Pinpoint the cell where the given text exists, returning its [X, Y] midpoint coordinate. 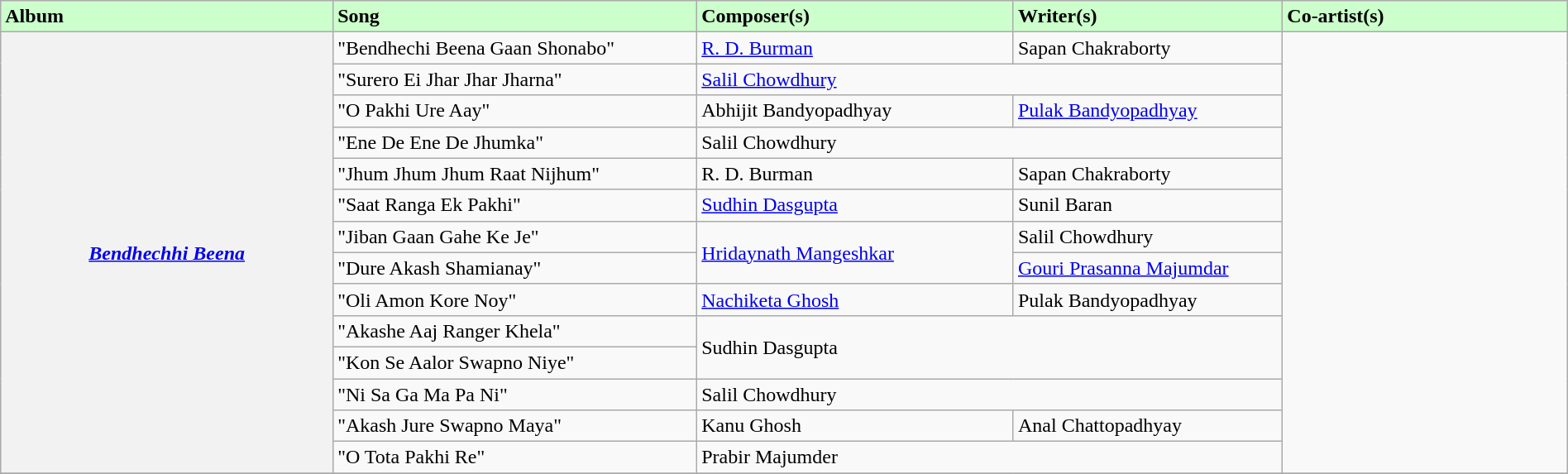
Prabir Majumder [990, 457]
"Bendhechi Beena Gaan Shonabo" [515, 48]
"Ni Sa Ga Ma Pa Ni" [515, 395]
"Oli Amon Kore Noy" [515, 299]
Abhijit Bandyopadhyay [855, 111]
Writer(s) [1148, 17]
Co-artist(s) [1425, 17]
"Jhum Jhum Jhum Raat Nijhum" [515, 174]
"O Pakhi Ure Aay" [515, 111]
"Surero Ei Jhar Jhar Jharna" [515, 79]
Sunil Baran [1148, 205]
Gouri Prasanna Majumdar [1148, 268]
"Saat Ranga Ek Pakhi" [515, 205]
Nachiketa Ghosh [855, 299]
Bendhechhi Beena [167, 253]
Song [515, 17]
Album [167, 17]
Kanu Ghosh [855, 426]
Anal Chattopadhyay [1148, 426]
Composer(s) [855, 17]
"Dure Akash Shamianay" [515, 268]
"Akash Jure Swapno Maya" [515, 426]
"Jiban Gaan Gahe Ke Je" [515, 237]
Hridaynath Mangeshkar [855, 252]
"O Tota Pakhi Re" [515, 457]
"Akashe Aaj Ranger Khela" [515, 331]
"Kon Se Aalor Swapno Niye" [515, 362]
"Ene De Ene De Jhumka" [515, 142]
